From the cell containing the given text, extract its center point as [X, Y] coordinate. 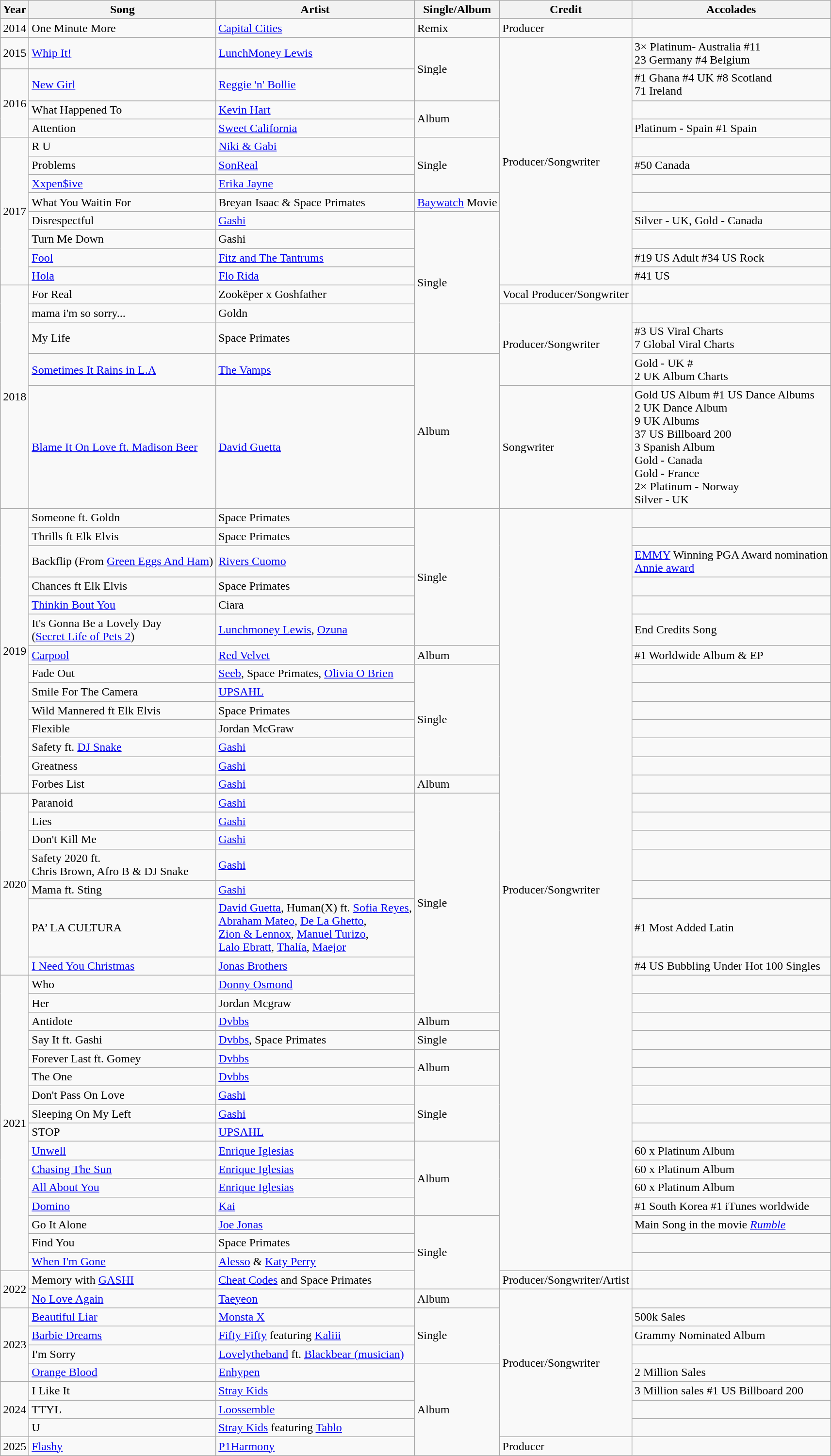
Thrills ft Elk Elvis [122, 536]
2024 [15, 1409]
Someone ft. Goldn [122, 518]
Songwriter [566, 447]
mama i'm so sorry... [122, 313]
#4 US Bubbling Under Hot 100 Singles [732, 966]
Mama ft. Sting [122, 890]
SonReal [315, 165]
2019 [15, 651]
R U [122, 147]
#19 US Adult #34 US Rock [732, 258]
Hola [122, 276]
Taeyeon [315, 1298]
I Need You Christmas [122, 966]
Say It ft. Gashi [122, 1040]
2020 [15, 884]
Domino [122, 1206]
Rivers Cuomo [315, 561]
#1 Most Added Latin [732, 928]
STOP [122, 1132]
David Guetta, Human(X) ft. Sofia Reyes,Abraham Mateo, De La Ghetto,Zion & Lennox, Manuel Turizo,Lalo Ebratt, Thalía, Maejor [315, 928]
Find You [122, 1243]
U [122, 1428]
Reggie 'n' Bollie [315, 84]
Fitz and The Tantrums [315, 258]
Kevin Hart [315, 110]
Barbie Dreams [122, 1335]
#1 Worldwide Album & EP [732, 655]
Stray Kids featuring Tablo [315, 1428]
Chances ft Elk Elvis [122, 586]
#50 Canada [732, 165]
Chasing The Sun [122, 1169]
Niki & Gabi [315, 147]
Whip It! [122, 53]
Attention [122, 128]
TTYL [122, 1409]
Enhypen [315, 1373]
Silver - UK, Gold - Canada [732, 220]
2023 [15, 1344]
3× Platinum- Australia #1123 Germany #4 Belgium [732, 53]
What You Waitin For [122, 202]
Erika Jayne [315, 183]
Beautiful Liar [122, 1317]
2014 [15, 28]
Forbes List [122, 784]
Alesso & Katy Perry [315, 1261]
Forever Last ft. Gomey [122, 1059]
#1 Ghana #4 UK #8 Scotland71 Ireland [732, 84]
Problems [122, 165]
Paranoid [122, 803]
Baywatch Movie [457, 202]
Unwell [122, 1151]
#3 US Viral Charts7 Global Viral Charts [732, 338]
Lunchmoney Lewis, Ozuna [315, 630]
Fool [122, 258]
2016 [15, 103]
Jordan McGraw [315, 729]
Greatness [122, 766]
Lovelytheband ft. Blackbear (musician) [315, 1354]
Main Song in the movie Rumble [732, 1224]
2017 [15, 211]
500k Sales [732, 1317]
Thinkin Bout You [122, 605]
The One [122, 1077]
Goldn [315, 313]
2021 [15, 1123]
Donny Osmond [315, 984]
Joe Jonas [315, 1224]
EMMY Winning PGA Award nominationAnnie award [732, 561]
#41 US [732, 276]
Backflip (From Green Eggs And Ham) [122, 561]
Zookëper x Goshfather [315, 295]
Blame It On Love ft. Madison Beer [122, 447]
Don't Kill Me [122, 840]
Don't Pass On Love [122, 1095]
PA’ LA CULTURA [122, 928]
Grammy Nominated Album [732, 1335]
2022 [15, 1289]
2025 [15, 1446]
Jordan Mcgraw [315, 1003]
Producer/Songwriter/Artist [566, 1280]
Artist [315, 10]
I Like It [122, 1391]
Safety 2020 ft.Chris Brown, Afro B & DJ Snake [122, 865]
2015 [15, 53]
Stray Kids [315, 1391]
David Guetta [315, 447]
Sweet California [315, 128]
Seeb, Space Primates, Olivia O Brien [315, 673]
My Life [122, 338]
Flo Rida [315, 276]
Lies [122, 821]
Who [122, 984]
Safety ft. DJ Snake [122, 747]
2018 [15, 397]
#1 South Korea #1 iTunes worldwide [732, 1206]
Credit [566, 10]
One Minute More [122, 28]
Jonas Brothers [315, 966]
Flashy [122, 1446]
Go It Alone [122, 1224]
Her [122, 1003]
3 Million sales #1 US Billboard 200 [732, 1391]
For Real [122, 295]
Vocal Producer/Songwriter [566, 295]
New Girl [122, 84]
2 Million Sales [732, 1373]
Year [15, 10]
Flexible [122, 729]
Gold - UK #2 UK Album Charts [732, 370]
Song [122, 10]
Carpool [122, 655]
I'm Sorry [122, 1354]
No Love Again [122, 1298]
Fifty Fifty featuring Kaliii [315, 1335]
Accolades [732, 10]
Cheat Codes and Space Primates [315, 1280]
What Happened To [122, 110]
End Credits Song [732, 630]
When I'm Gone [122, 1261]
Wild Mannered ft Elk Elvis [122, 710]
Sometimes It Rains in L.A [122, 370]
LunchMoney Lewis [315, 53]
Antidote [122, 1021]
Disrespectful [122, 220]
Kai [315, 1206]
Red Velvet [315, 655]
Sleeping On My Left [122, 1114]
Smile For The Camera [122, 692]
Loossemble [315, 1409]
Breyan Isaac & Space Primates [315, 202]
Orange Blood [122, 1373]
Dvbbs, Space Primates [315, 1040]
Ciara [315, 605]
Capital Cities [315, 28]
P1Harmony [315, 1446]
Memory with GASHI [122, 1280]
Single/Album [457, 10]
All About You [122, 1188]
Monsta X [315, 1317]
Turn Me Down [122, 239]
Fade Out [122, 673]
The Vamps [315, 370]
It's Gonna Be a Lovely Day(Secret Life of Pets 2) [122, 630]
Platinum - Spain #1 Spain [732, 128]
Xxpen$ive [122, 183]
Remix [457, 28]
